Identify which cell holds the provided text, then report its [x, y] central coordinate. 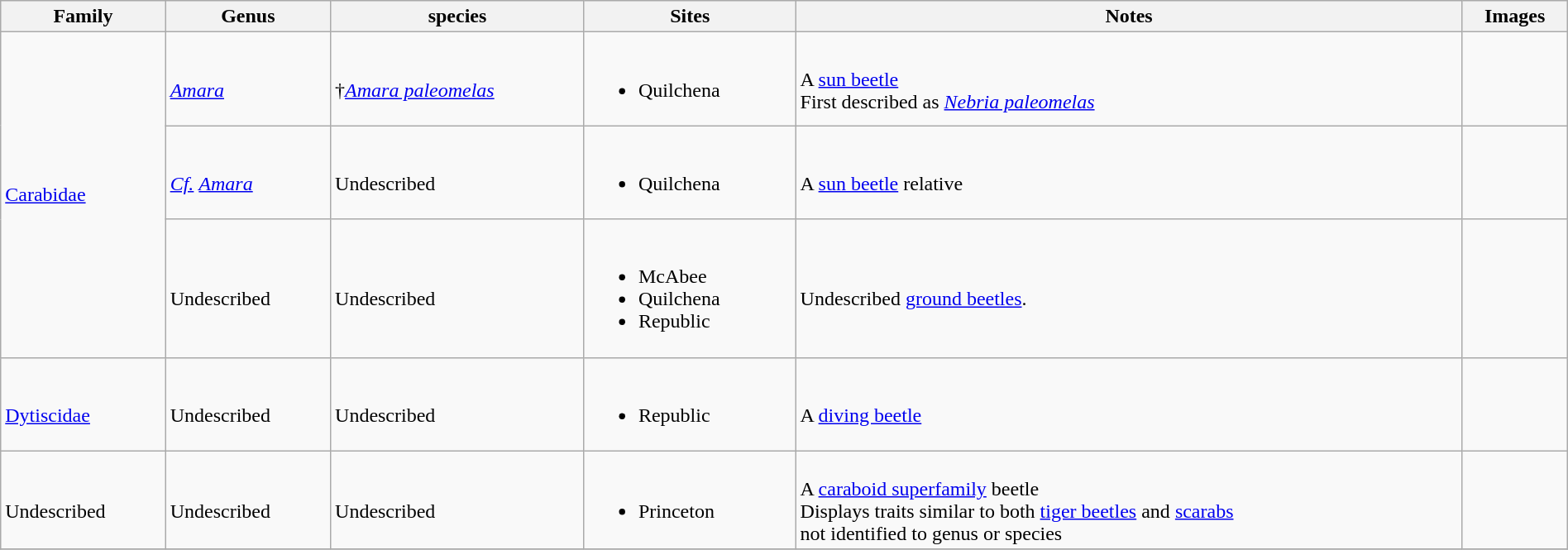
Carabidae [83, 195]
Amara [248, 79]
Princeton [690, 500]
Cf. Amara [248, 172]
Genus [248, 17]
†Amara paleomelas [458, 79]
species [458, 17]
A diving beetle [1129, 404]
Undescribed ground beetles. [1129, 288]
A caraboid superfamily beetleDisplays traits similar to both tiger beetles and scarabs not identified to genus or species [1129, 500]
Dytiscidae [83, 404]
Notes [1129, 17]
A sun beetle First described as Nebria paleomelas [1129, 79]
Family [83, 17]
Republic [690, 404]
Sites [690, 17]
Images [1515, 17]
McAbeeQuilchenaRepublic [690, 288]
A sun beetle relative [1129, 172]
